Extract the (x, y) coordinate from the center of the cell holding the provided text.  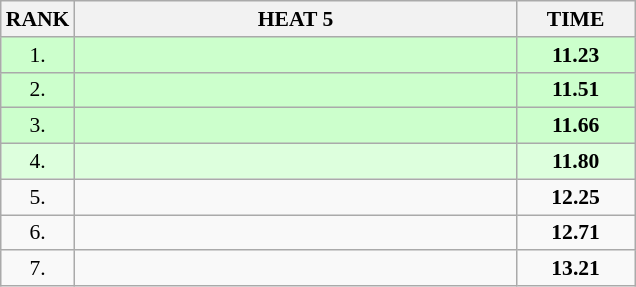
7. (38, 269)
11.66 (576, 126)
1. (38, 55)
12.71 (576, 233)
TIME (576, 19)
5. (38, 197)
11.51 (576, 90)
11.23 (576, 55)
11.80 (576, 162)
HEAT 5 (295, 19)
2. (38, 90)
RANK (38, 19)
6. (38, 233)
3. (38, 126)
4. (38, 162)
13.21 (576, 269)
12.25 (576, 197)
